Provide the (x, y) coordinate of the cell's center where the given text is located.  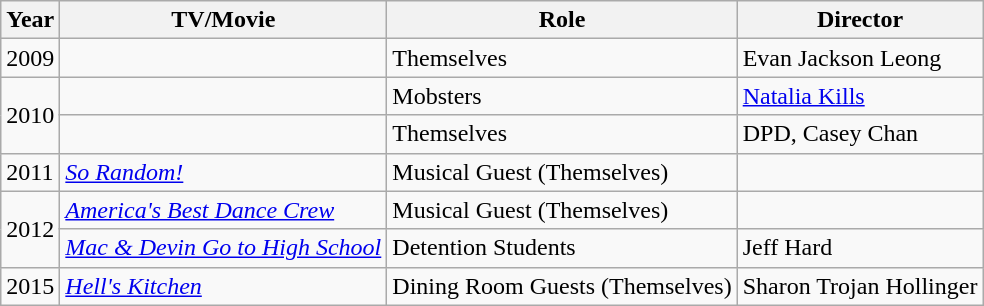
Year (30, 20)
America's Best Dance Crew (224, 210)
2015 (30, 286)
Mac & Devin Go to High School (224, 248)
Jeff Hard (860, 248)
So Random! (224, 172)
Role (562, 20)
2010 (30, 115)
Director (860, 20)
DPD, Casey Chan (860, 134)
Evan Jackson Leong (860, 58)
Detention Students (562, 248)
Sharon Trojan Hollinger (860, 286)
Mobsters (562, 96)
Dining Room Guests (Themselves) (562, 286)
2011 (30, 172)
Natalia Kills (860, 96)
2009 (30, 58)
Hell's Kitchen (224, 286)
TV/Movie (224, 20)
2012 (30, 229)
